Return the [X, Y] coordinate for the center point of the cell that contains the specified text.  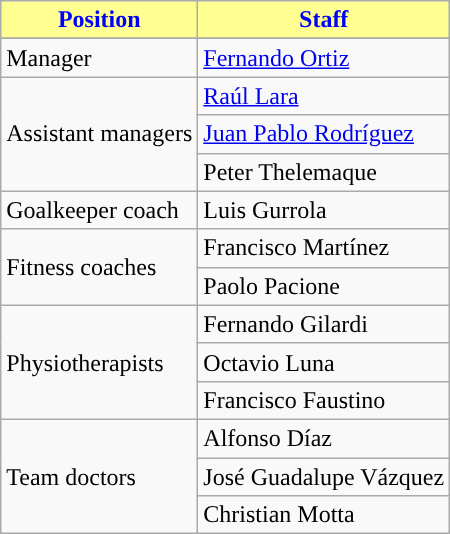
Octavio Luna [324, 362]
Staff [324, 20]
Francisco Martínez [324, 248]
Assistant managers [100, 134]
Christian Motta [324, 515]
Fernando Gilardi [324, 324]
Position [100, 20]
José Guadalupe Vázquez [324, 477]
Peter Thelemaque [324, 172]
Fitness coaches [100, 267]
Juan Pablo Rodríguez [324, 134]
Fernando Ortiz [324, 58]
Alfonso Díaz [324, 438]
Luis Gurrola [324, 210]
Francisco Faustino [324, 400]
Goalkeeper coach [100, 210]
Paolo Pacione [324, 286]
Manager [100, 58]
Physiotherapists [100, 362]
Team doctors [100, 476]
Raúl Lara [324, 96]
